Return the (X, Y) coordinate for the center point of the cell that contains the specified text.  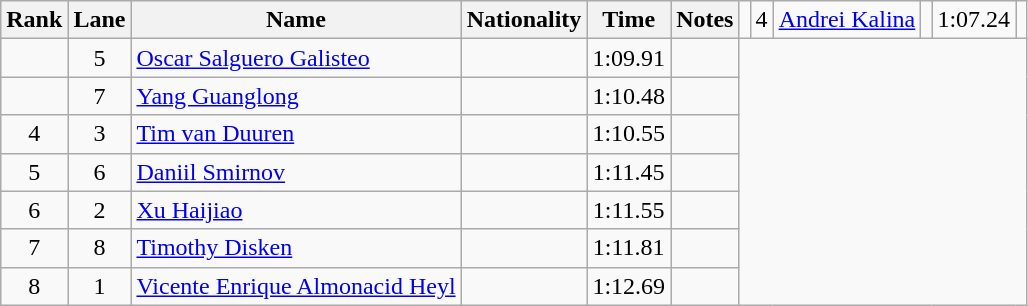
1:10.48 (629, 96)
1:10.55 (629, 134)
Daniil Smirnov (296, 172)
1:11.55 (629, 210)
Yang Guanglong (296, 96)
Oscar Salguero Galisteo (296, 58)
1:09.91 (629, 58)
Name (296, 20)
Nationality (524, 20)
1:11.81 (629, 248)
1 (100, 286)
3 (100, 134)
1:07.24 (974, 20)
2 (100, 210)
Andrei Kalina (847, 20)
Rank (34, 20)
Lane (100, 20)
Timothy Disken (296, 248)
Vicente Enrique Almonacid Heyl (296, 286)
1:12.69 (629, 286)
Tim van Duuren (296, 134)
Notes (705, 20)
1:11.45 (629, 172)
Time (629, 20)
Xu Haijiao (296, 210)
